Provide the (X, Y) coordinate of the cell's center where the given text is located.  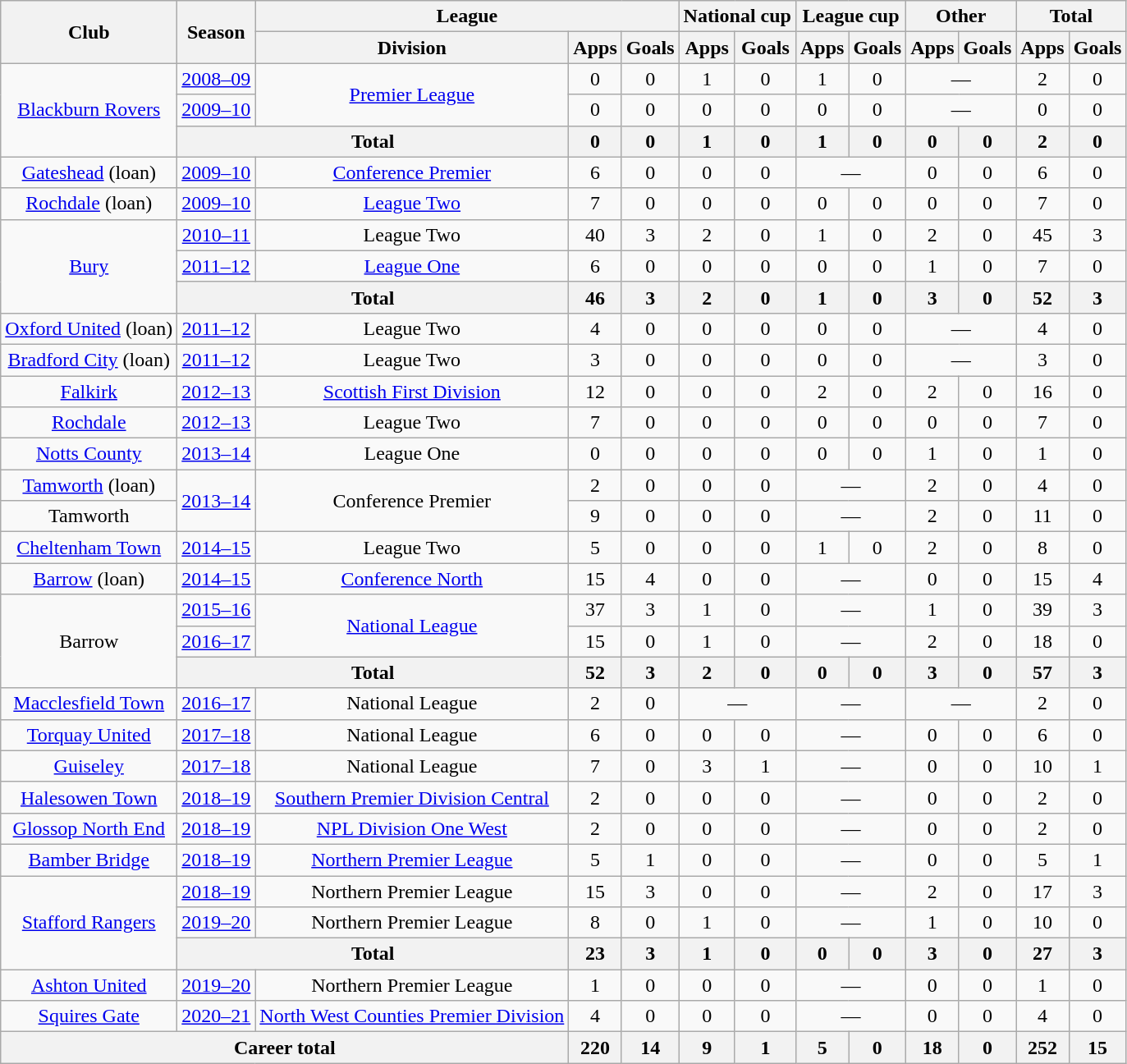
17 (1042, 891)
46 (595, 297)
Squires Gate (89, 1016)
Rochdale (89, 423)
Bamber Bridge (89, 860)
23 (595, 954)
2015–16 (217, 610)
Glossop North End (89, 828)
Conference North (412, 579)
27 (1042, 954)
Barrow (loan) (89, 579)
NPL Division One West (412, 828)
57 (1042, 672)
2008–09 (217, 79)
Barrow (89, 641)
Blackburn Rovers (89, 110)
League cup (850, 16)
Season (217, 32)
40 (595, 235)
Bradford City (loan) (89, 360)
Southern Premier Division Central (412, 797)
Torquay United (89, 735)
Halesowen Town (89, 797)
2010–11 (217, 235)
Other (961, 16)
Tamworth (loan) (89, 485)
252 (1042, 1048)
National cup (737, 16)
12 (595, 392)
Cheltenham Town (89, 548)
Notts County (89, 454)
45 (1042, 235)
Falkirk (89, 392)
Career total (285, 1048)
Rochdale (loan) (89, 204)
220 (595, 1048)
Macclesfield Town (89, 704)
Bury (89, 266)
Scottish First Division (412, 392)
North West Counties Premier Division (412, 1016)
2020–21 (217, 1016)
Stafford Rangers (89, 922)
Oxford United (loan) (89, 328)
League (467, 16)
16 (1042, 392)
Guiseley (89, 766)
Tamworth (89, 516)
Club (89, 32)
Gateshead (loan) (89, 172)
Premier League (412, 94)
37 (595, 610)
Ashton United (89, 985)
14 (650, 1048)
11 (1042, 516)
39 (1042, 610)
Division (412, 48)
